From the cell containing the given text, extract its center point as [x, y] coordinate. 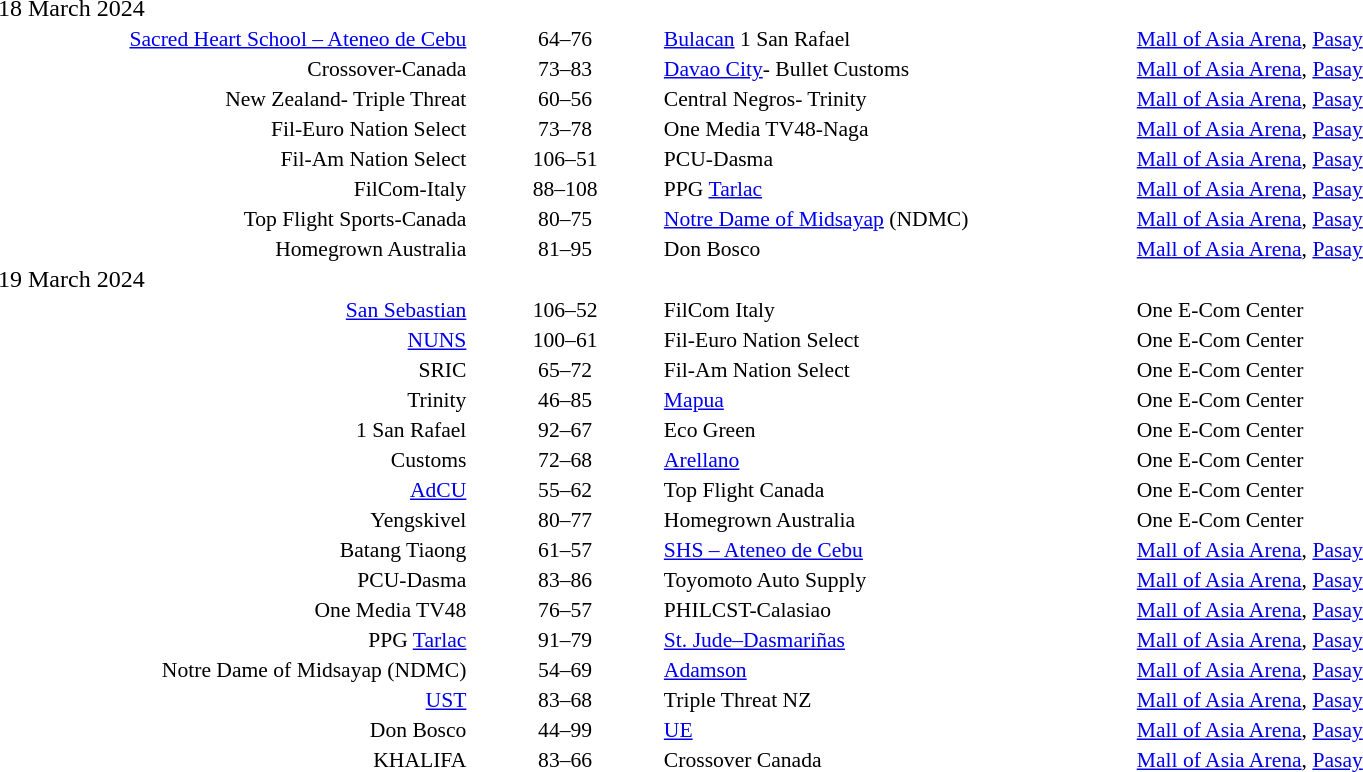
Davao City- Bullet Customs [898, 68]
Top Flight Canada [898, 490]
Adamson [898, 670]
106–51 [566, 158]
Mapua [898, 400]
44–99 [566, 730]
PCU-Dasma [898, 158]
88–108 [566, 188]
92–67 [566, 430]
Notre Dame of Midsayap (NDMC) [898, 218]
Eco Green [898, 430]
55–62 [566, 490]
91–79 [566, 640]
72–68 [566, 460]
FilCom Italy [898, 310]
One Media TV48-Naga [898, 128]
UE [898, 730]
46–85 [566, 400]
Homegrown Australia [898, 520]
81–95 [566, 248]
83–86 [566, 580]
Fil-Euro Nation Select [898, 340]
65–72 [566, 370]
Arellano [898, 460]
64–76 [566, 38]
80–77 [566, 520]
60–56 [566, 98]
PHILCST-Calasiao [898, 610]
PPG Tarlac [898, 188]
Fil-Am Nation Select [898, 370]
80–75 [566, 218]
Toyomoto Auto Supply [898, 580]
SHS – Ateneo de Cebu [898, 550]
Triple Threat NZ [898, 700]
St. Jude–Dasmariñas [898, 640]
Don Bosco [898, 248]
73–78 [566, 128]
100–61 [566, 340]
Bulacan 1 San Rafael [898, 38]
76–57 [566, 610]
54–69 [566, 670]
Central Negros- Trinity [898, 98]
61–57 [566, 550]
83–68 [566, 700]
106–52 [566, 310]
73–83 [566, 68]
